Identify which cell holds the provided text, then report its (x, y) central coordinate. 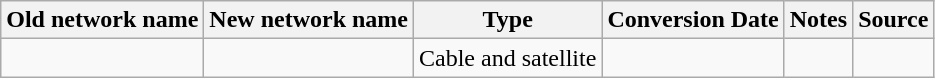
Notes (818, 20)
Old network name (102, 20)
Type (508, 20)
Source (894, 20)
Cable and satellite (508, 58)
Conversion Date (693, 20)
New network name (309, 20)
